For the text-containing cell, return its midpoint in (x, y) coordinate format. 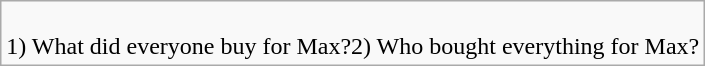
1) What did everyone buy for Max?2) Who bought everything for Max? (353, 34)
